From the cell containing the given text, extract its center point as [X, Y] coordinate. 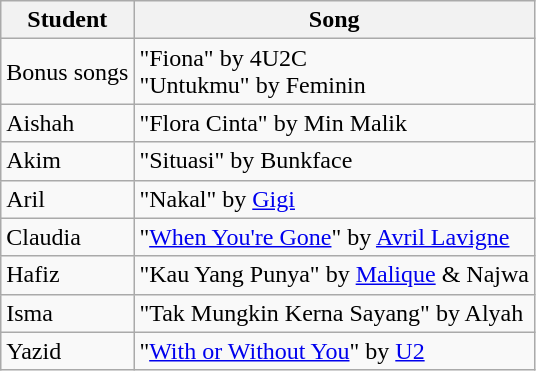
"When You're Gone" by Avril Lavigne [334, 237]
"Situasi" by Bunkface [334, 161]
"Flora Cinta" by Min Malik [334, 123]
Aishah [68, 123]
Bonus songs [68, 72]
Hafiz [68, 275]
Student [68, 20]
"Fiona" by 4U2C "Untukmu" by Feminin [334, 72]
Claudia [68, 237]
"Kau Yang Punya" by Malique & Najwa [334, 275]
Aril [68, 199]
Song [334, 20]
Akim [68, 161]
"Tak Mungkin Kerna Sayang" by Alyah [334, 313]
"Nakal" by Gigi [334, 199]
Isma [68, 313]
"With or Without You" by U2 [334, 351]
Yazid [68, 351]
